Detect which cell encompasses the target text, then output its [X, Y] center coordinate. 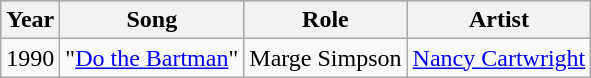
Nancy Cartwright [499, 58]
Marge Simpson [326, 58]
Year [30, 20]
Artist [499, 20]
1990 [30, 58]
Song [152, 20]
"Do the Bartman" [152, 58]
Role [326, 20]
